Return [x, y] of the center of cell containing provided text 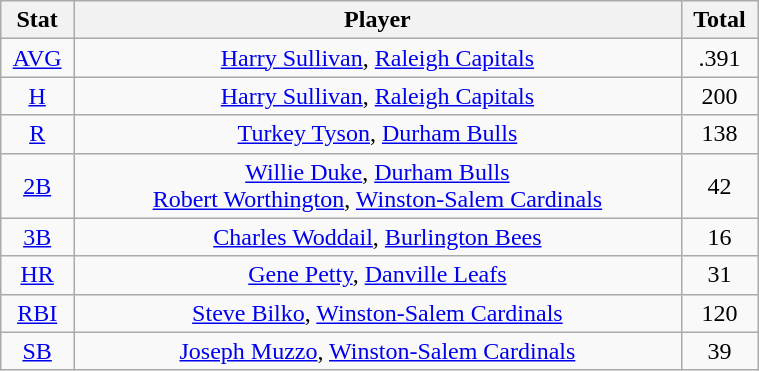
120 [719, 313]
.391 [719, 58]
2B [38, 186]
39 [719, 351]
Player [378, 20]
138 [719, 134]
16 [719, 237]
31 [719, 275]
Turkey Tyson, Durham Bulls [378, 134]
42 [719, 186]
200 [719, 96]
Stat [38, 20]
Joseph Muzzo, Winston-Salem Cardinals [378, 351]
H [38, 96]
Steve Bilko, Winston-Salem Cardinals [378, 313]
Willie Duke, Durham Bulls Robert Worthington, Winston-Salem Cardinals [378, 186]
Gene Petty, Danville Leafs [378, 275]
HR [38, 275]
Total [719, 20]
3B [38, 237]
RBI [38, 313]
AVG [38, 58]
Charles Woddail, Burlington Bees [378, 237]
SB [38, 351]
R [38, 134]
